Identify which cell holds the provided text, then report its [X, Y] central coordinate. 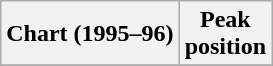
Chart (1995–96) [90, 34]
Peakposition [225, 34]
